Search for the cell housing the specified text and yield its [X, Y] center coordinate. 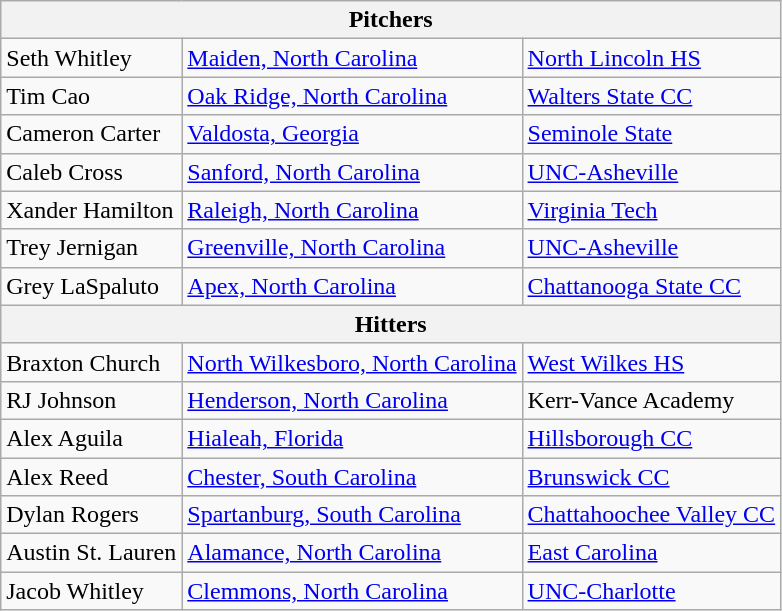
Alex Reed [92, 477]
Apex, North Carolina [352, 286]
Xander Hamilton [92, 210]
Virginia Tech [652, 210]
Raleigh, North Carolina [352, 210]
East Carolina [652, 553]
Walters State CC [652, 96]
RJ Johnson [92, 400]
West Wilkes HS [652, 362]
Chattanooga State CC [652, 286]
Sanford, North Carolina [352, 172]
Greenville, North Carolina [352, 248]
Maiden, North Carolina [352, 58]
North Wilkesboro, North Carolina [352, 362]
Clemmons, North Carolina [352, 591]
Hillsborough CC [652, 438]
UNC-Charlotte [652, 591]
Alex Aguila [92, 438]
Dylan Rogers [92, 515]
Chattahoochee Valley CC [652, 515]
Caleb Cross [92, 172]
Pitchers [391, 20]
North Lincoln HS [652, 58]
Seth Whitley [92, 58]
Chester, South Carolina [352, 477]
Grey LaSpaluto [92, 286]
Brunswick CC [652, 477]
Spartanburg, South Carolina [352, 515]
Henderson, North Carolina [352, 400]
Tim Cao [92, 96]
Cameron Carter [92, 134]
Seminole State [652, 134]
Alamance, North Carolina [352, 553]
Hialeah, Florida [352, 438]
Trey Jernigan [92, 248]
Jacob Whitley [92, 591]
Austin St. Lauren [92, 553]
Valdosta, Georgia [352, 134]
Oak Ridge, North Carolina [352, 96]
Kerr-Vance Academy [652, 400]
Hitters [391, 324]
Braxton Church [92, 362]
